Search for the cell housing the specified text and yield its [x, y] center coordinate. 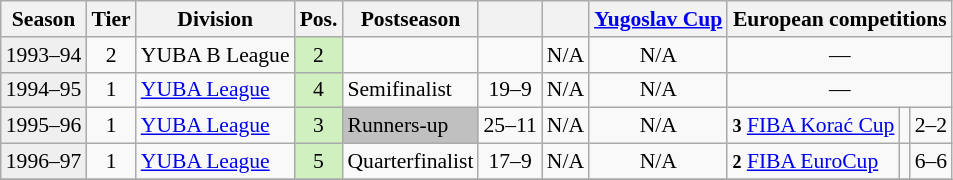
1993–94 [44, 55]
5 [319, 162]
2–2 [932, 126]
Tier [110, 19]
17–9 [510, 162]
1994–95 [44, 90]
2 FIBA EuroCup [813, 162]
European competitions [840, 19]
Quarterfinalist [410, 162]
Semifinalist [410, 90]
25–11 [510, 126]
YUBA B League [216, 55]
Runners-up [410, 126]
Postseason [410, 19]
6–6 [932, 162]
1995–96 [44, 126]
Season [44, 19]
Pos. [319, 19]
Yugoslav Cup [658, 19]
4 [319, 90]
1996–97 [44, 162]
Division [216, 19]
19–9 [510, 90]
3 FIBA Korać Cup [813, 126]
3 [319, 126]
